Capture the cell that displays the provided text and extract its [X, Y] central coordinate. 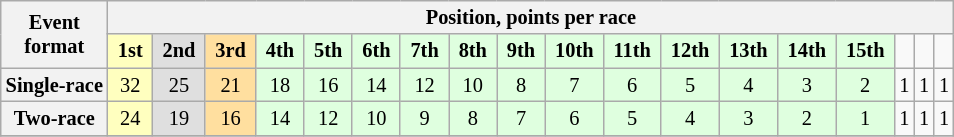
1st [130, 51]
3rd [230, 51]
24 [130, 118]
15th [865, 51]
11th [632, 51]
7th [424, 51]
Single-race [54, 85]
Position, points per race [531, 17]
14th [807, 51]
32 [130, 85]
8th [473, 51]
19 [180, 118]
25 [180, 85]
5th [328, 51]
2nd [180, 51]
21 [230, 85]
12th [690, 51]
9 [424, 118]
10th [574, 51]
Eventformat [54, 34]
13th [748, 51]
6th [376, 51]
18 [280, 85]
9th [521, 51]
4th [280, 51]
Two-race [54, 118]
